Extract the [X, Y] coordinate from the center of the cell holding the provided text.  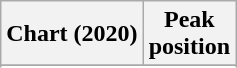
Chart (2020) [72, 34]
Peakposition [189, 34]
